Locate the cell with the specified text and output its (X, Y) center coordinate. 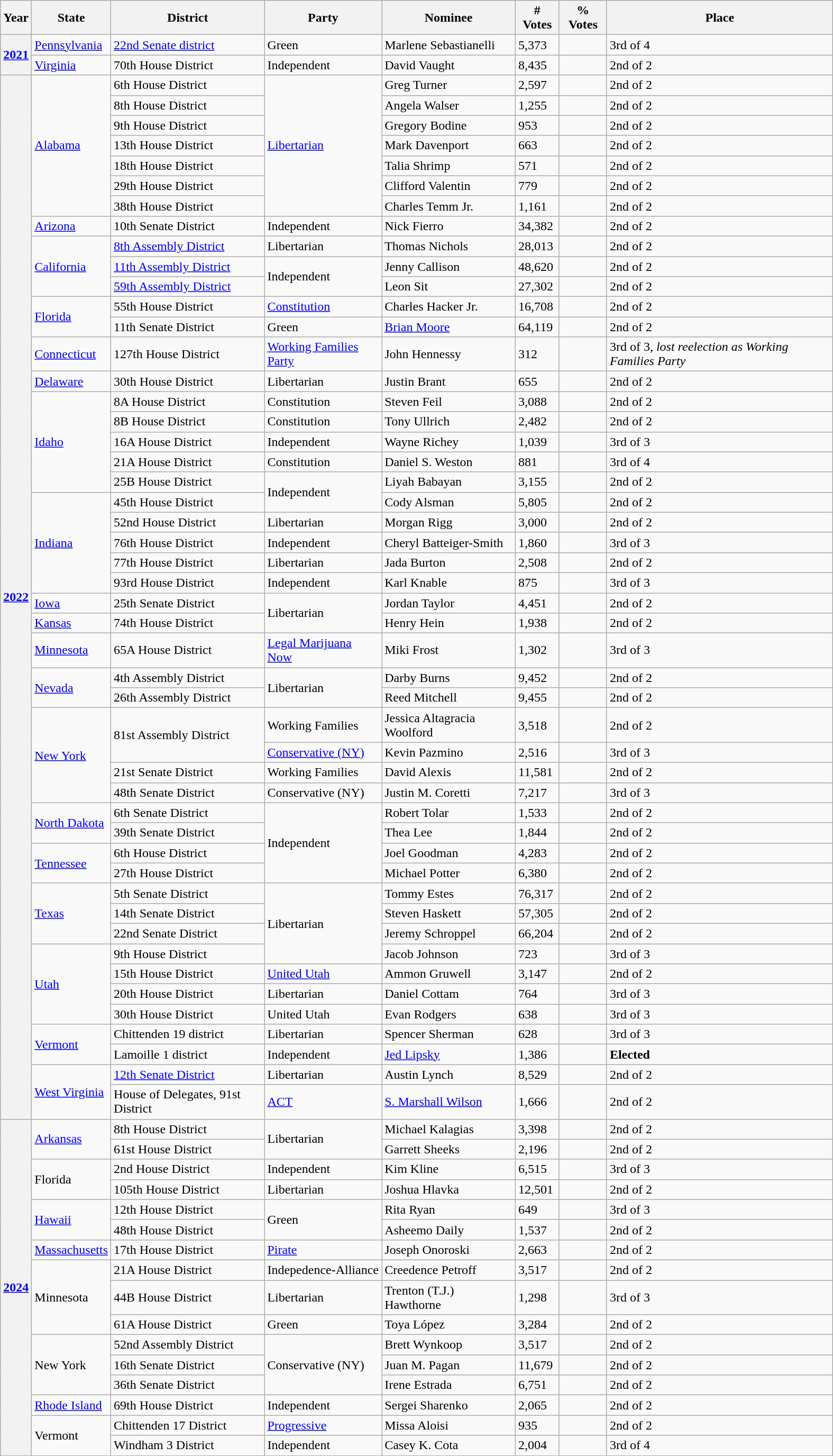
12th House District (188, 1209)
2nd House District (188, 1169)
Reed Mitchell (448, 698)
36th Senate District (188, 1385)
70th House District (188, 65)
25B House District (188, 482)
48,620 (537, 266)
3,398 (537, 1129)
Progressive (323, 1425)
1,298 (537, 1297)
Liyah Babayan (448, 482)
Tony Ullrich (448, 422)
Steven Haskett (448, 913)
Michael Potter (448, 873)
# Votes (537, 18)
3,155 (537, 482)
45th House District (188, 502)
California (71, 266)
Thea Lee (448, 833)
5,805 (537, 502)
105th House District (188, 1189)
7,217 (537, 793)
29th House District (188, 186)
Wayne Richey (448, 442)
1,938 (537, 623)
Kim Kline (448, 1169)
Justin Brant (448, 381)
6th Senate District (188, 813)
3,518 (537, 725)
39th Senate District (188, 833)
Mark Davenport (448, 145)
38th House District (188, 206)
North Dakota (71, 823)
Steven Feil (448, 402)
Garrett Sheeks (448, 1149)
74th House District (188, 623)
Marlene Sebastianelli (448, 45)
52nd Assembly District (188, 1345)
48th House District (188, 1230)
8A House District (188, 402)
Justin M. Coretti (448, 793)
6,515 (537, 1169)
57,305 (537, 913)
Irene Estrada (448, 1385)
11,679 (537, 1365)
15th House District (188, 974)
48th Senate District (188, 793)
Utah (71, 984)
6,751 (537, 1385)
Virginia (71, 65)
44B House District (188, 1297)
West Virginia (71, 1092)
Legal Marijuana Now (323, 651)
3,000 (537, 522)
1,161 (537, 206)
1,533 (537, 813)
Cody Alsman (448, 502)
76,317 (537, 893)
Talia Shrimp (448, 166)
663 (537, 145)
Daniel Cottam (448, 994)
John Hennessy (448, 354)
28,013 (537, 246)
Evan Rodgers (448, 1014)
11th Senate District (188, 327)
69th House District (188, 1405)
1,860 (537, 542)
1,844 (537, 833)
61st House District (188, 1149)
Thomas Nichols (448, 246)
935 (537, 1425)
2,508 (537, 562)
20th House District (188, 994)
State (71, 18)
64,119 (537, 327)
8th Assembly District (188, 246)
Rhode Island (71, 1405)
34,382 (537, 226)
65A House District (188, 651)
Greg Turner (448, 85)
1,666 (537, 1102)
Massachusetts (71, 1250)
9,452 (537, 678)
Charles Temm Jr. (448, 206)
26th Assembly District (188, 698)
8B House District (188, 422)
Arizona (71, 226)
Chittenden 19 district (188, 1034)
21st Senate District (188, 772)
61A House District (188, 1325)
2022 (16, 597)
Morgan Rigg (448, 522)
Creedence Petroff (448, 1270)
Joseph Onoroski (448, 1250)
David Alexis (448, 772)
Tommy Estes (448, 893)
6,380 (537, 873)
Joshua Hlavka (448, 1189)
Robert Tolar (448, 813)
Karl Knable (448, 583)
Place (719, 18)
Toya López (448, 1325)
93rd House District (188, 583)
628 (537, 1034)
76th House District (188, 542)
3,147 (537, 974)
3rd of 3, lost reelection as Working Families Party (719, 354)
Pirate (323, 1250)
Casey K. Cota (448, 1445)
10th Senate District (188, 226)
2021 (16, 55)
66,204 (537, 933)
Chittenden 17 District (188, 1425)
Nevada (71, 688)
2,482 (537, 422)
Jenny Callison (448, 266)
Working Families Party (323, 354)
11,581 (537, 772)
Cheryl Batteiger-Smith (448, 542)
Pennsylvania (71, 45)
Gregory Bodine (448, 125)
Windham 3 District (188, 1445)
Nick Fierro (448, 226)
5th Senate District (188, 893)
1,039 (537, 442)
5,373 (537, 45)
2,004 (537, 1445)
Austin Lynch (448, 1075)
Rita Ryan (448, 1209)
25th Senate District (188, 603)
Daniel S. Weston (448, 462)
655 (537, 381)
571 (537, 166)
22nd Senate district (188, 45)
Indiana (71, 542)
Asheemo Daily (448, 1230)
Jeremy Schroppel (448, 933)
2,065 (537, 1405)
Texas (71, 913)
Hawaii (71, 1220)
2,597 (537, 85)
Elected (719, 1054)
Idaho (71, 442)
Year (16, 18)
Jessica Altagracia Woolford (448, 725)
Alabama (71, 145)
Henry Hein (448, 623)
Miki Frost (448, 651)
Leon Sit (448, 287)
779 (537, 186)
Connecticut (71, 354)
953 (537, 125)
Jed Lipsky (448, 1054)
27,302 (537, 287)
Arkansas (71, 1139)
Spencer Sherman (448, 1034)
Iowa (71, 603)
Kansas (71, 623)
Nominee (448, 18)
18th House District (188, 166)
Ammon Gruwell (448, 974)
9,455 (537, 698)
59th Assembly District (188, 287)
14th Senate District (188, 913)
77th House District (188, 562)
8,435 (537, 65)
Angela Walser (448, 105)
Lamoille 1 district (188, 1054)
312 (537, 354)
16th Senate District (188, 1365)
ACT (323, 1102)
Delaware (71, 381)
Jada Burton (448, 562)
81st Assembly District (188, 735)
723 (537, 954)
Juan M. Pagan (448, 1365)
764 (537, 994)
638 (537, 1014)
881 (537, 462)
12th Senate District (188, 1075)
2024 (16, 1287)
1,255 (537, 105)
16A House District (188, 442)
Tennessee (71, 863)
875 (537, 583)
Jacob Johnson (448, 954)
4,451 (537, 603)
2,196 (537, 1149)
22nd Senate District (188, 933)
Sergei Sharenko (448, 1405)
Brian Moore (448, 327)
4th Assembly District (188, 678)
649 (537, 1209)
% Votes (583, 18)
52nd House District (188, 522)
4,283 (537, 853)
Clifford Valentin (448, 186)
12,501 (537, 1189)
1,386 (537, 1054)
Joel Goodman (448, 853)
16,708 (537, 307)
1,537 (537, 1230)
127th House District (188, 354)
8,529 (537, 1075)
Charles Hacker Jr. (448, 307)
Michael Kalagias (448, 1129)
Jordan Taylor (448, 603)
55th House District (188, 307)
Party (323, 18)
S. Marshall Wilson (448, 1102)
1,302 (537, 651)
David Vaught (448, 65)
Missa Aloisi (448, 1425)
Kevin Pazmino (448, 752)
Darby Burns (448, 678)
Indepedence-Alliance (323, 1270)
2,663 (537, 1250)
2,516 (537, 752)
17th House District (188, 1250)
11th Assembly District (188, 266)
Trenton (T.J.) Hawthorne (448, 1297)
3,088 (537, 402)
House of Delegates, 91st District (188, 1102)
13th House District (188, 145)
3,284 (537, 1325)
Brett Wynkoop (448, 1345)
27th House District (188, 873)
District (188, 18)
